Capture the cell that displays the provided text and extract its [X, Y] central coordinate. 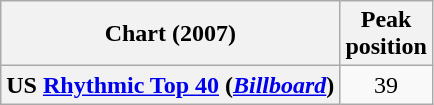
US Rhythmic Top 40 (Billboard) [170, 85]
Peakposition [386, 34]
39 [386, 85]
Chart (2007) [170, 34]
